Detect which cell encompasses the target text, then output its (X, Y) center coordinate. 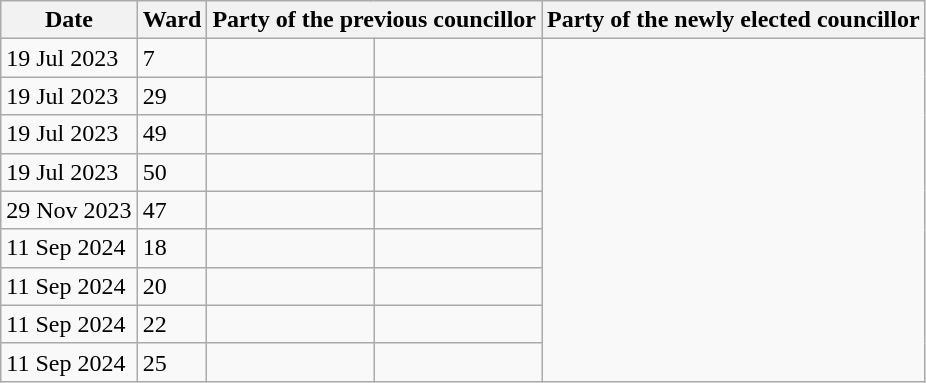
49 (172, 134)
29 (172, 96)
50 (172, 172)
25 (172, 362)
Party of the previous councillor (374, 20)
18 (172, 248)
47 (172, 210)
Date (69, 20)
22 (172, 324)
7 (172, 58)
29 Nov 2023 (69, 210)
Party of the newly elected councillor (734, 20)
20 (172, 286)
Ward (172, 20)
